Provide the [x, y] coordinate of the cell's center where the given text is located.  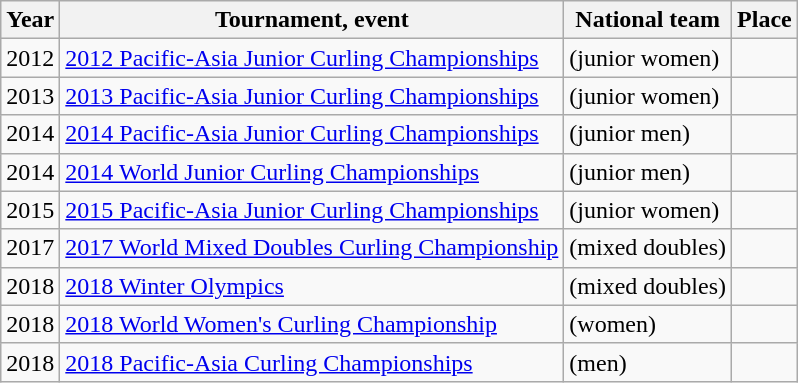
2018 Winter Olympics [312, 286]
2014 World Junior Curling Championships [312, 172]
2015 Pacific-Asia Junior Curling Championships [312, 210]
(women) [648, 324]
2015 [30, 210]
2013 [30, 96]
National team [648, 20]
2017 World Mixed Doubles Curling Championship [312, 248]
Place [765, 20]
2014 Pacific-Asia Junior Curling Championships [312, 134]
2017 [30, 248]
Tournament, event [312, 20]
2013 Pacific-Asia Junior Curling Championships [312, 96]
2018 Pacific-Asia Curling Championships [312, 362]
2012 Pacific-Asia Junior Curling Championships [312, 58]
2012 [30, 58]
Year [30, 20]
2018 World Women's Curling Championship [312, 324]
(men) [648, 362]
